Pinpoint the cell where the given text exists, returning its (X, Y) midpoint coordinate. 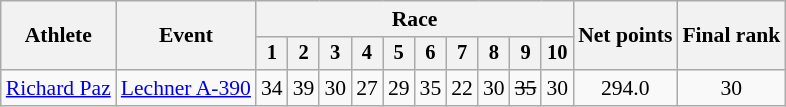
10 (557, 54)
9 (526, 54)
1 (272, 54)
294.0 (625, 88)
29 (399, 88)
39 (304, 88)
Race (414, 19)
34 (272, 88)
6 (431, 54)
8 (494, 54)
7 (462, 54)
Athlete (58, 36)
4 (367, 54)
3 (335, 54)
Event (186, 36)
Final rank (731, 36)
2 (304, 54)
Lechner A-390 (186, 88)
27 (367, 88)
22 (462, 88)
Net points (625, 36)
5 (399, 54)
Richard Paz (58, 88)
